Return the (x, y) coordinate for the center point of the cell that contains the specified text.  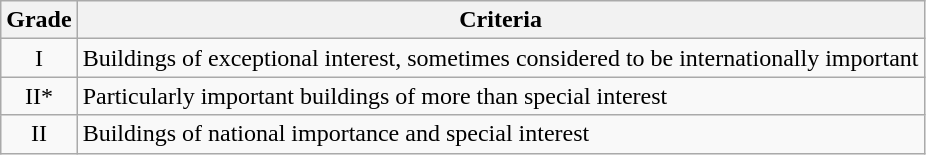
Particularly important buildings of more than special interest (500, 96)
Criteria (500, 20)
Grade (39, 20)
Buildings of exceptional interest, sometimes considered to be internationally important (500, 58)
II* (39, 96)
Buildings of national importance and special interest (500, 134)
II (39, 134)
I (39, 58)
